Find where the given text appears and provide that cell's center as (X, Y) coordinate. 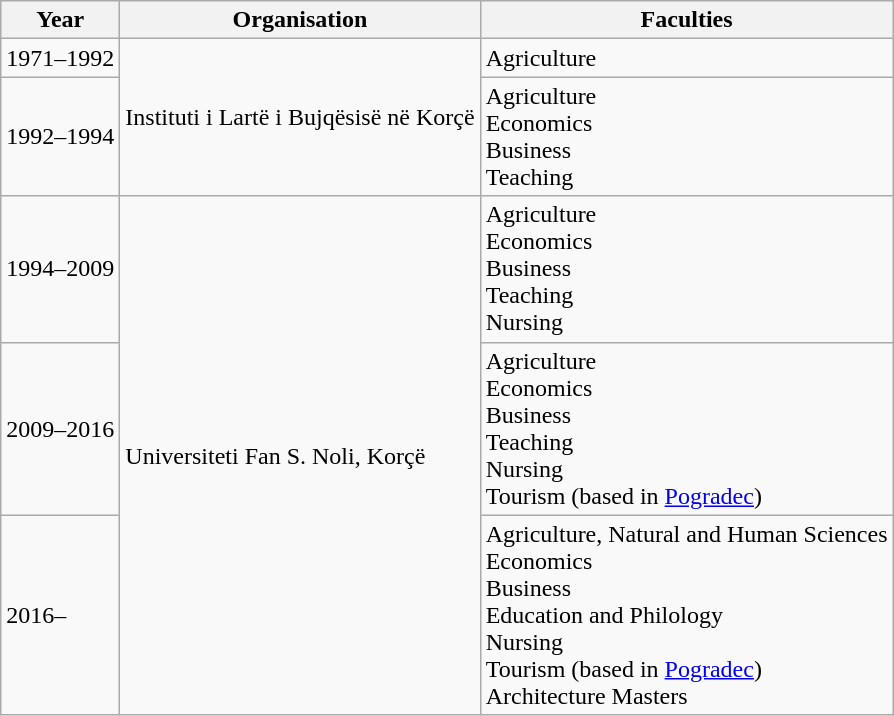
2009–2016 (60, 428)
AgricultureEconomicsBusinessTeachingNursingTourism (based in Pogradec) (686, 428)
2016– (60, 615)
AgricultureEconomicsBusinessTeachingNursing (686, 269)
Faculties (686, 20)
AgricultureEconomicsBusinessTeaching (686, 136)
Agriculture, Natural and Human SciencesEconomicsBusinessEducation and PhilologyNursingTourism (based in Pogradec)Architecture Masters (686, 615)
Year (60, 20)
1971–1992 (60, 58)
Instituti i Lartë i Bujqësisë në Korçë (300, 118)
1994–2009 (60, 269)
Organisation (300, 20)
Agriculture (686, 58)
Universiteti Fan S. Noli, Korçë (300, 456)
1992–1994 (60, 136)
